Scan for the cell matching the given text and deliver its (X, Y) coordinate at center. 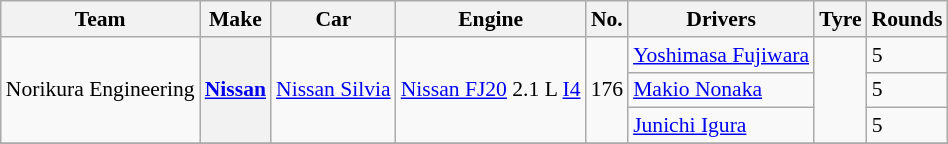
Engine (491, 19)
Nissan FJ20 2.1 L I4 (491, 90)
Make (236, 19)
176 (608, 90)
No. (608, 19)
Rounds (908, 19)
Car (334, 19)
Nissan (236, 90)
Team (100, 19)
Makio Nonaka (721, 90)
Drivers (721, 19)
Junichi Igura (721, 126)
Yoshimasa Fujiwara (721, 55)
Tyre (840, 19)
Nissan Silvia (334, 90)
Norikura Engineering (100, 90)
